Determine the [X, Y] coordinate at the center of the cell enclosing the given text.  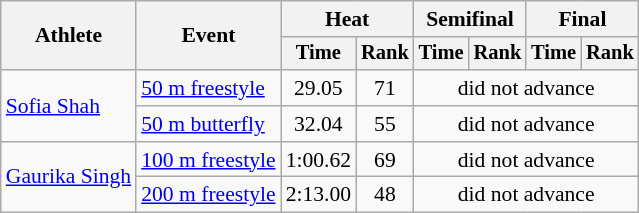
55 [385, 124]
32.04 [318, 124]
Heat [348, 19]
Athlete [68, 36]
Semifinal [470, 19]
1:00.62 [318, 160]
Gaurika Singh [68, 178]
69 [385, 160]
29.05 [318, 88]
Final [582, 19]
71 [385, 88]
50 m freestyle [208, 88]
Sofia Shah [68, 106]
Event [208, 36]
50 m butterfly [208, 124]
200 m freestyle [208, 195]
2:13.00 [318, 195]
100 m freestyle [208, 160]
48 [385, 195]
